From the cell containing the given text, extract its center point as (x, y) coordinate. 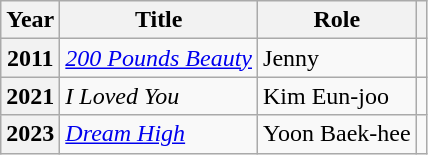
Dream High (159, 134)
Yoon Baek-hee (338, 134)
Kim Eun-joo (338, 96)
I Loved You (159, 96)
2023 (30, 134)
Role (338, 20)
2021 (30, 96)
Jenny (338, 58)
Year (30, 20)
2011 (30, 58)
Title (159, 20)
200 Pounds Beauty (159, 58)
